Pinpoint the cell where the given text exists, returning its (x, y) midpoint coordinate. 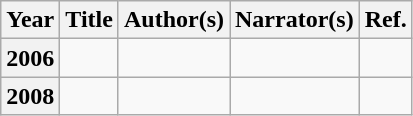
2006 (30, 58)
Narrator(s) (295, 20)
Author(s) (174, 20)
2008 (30, 96)
Year (30, 20)
Ref. (386, 20)
Title (90, 20)
